Locate the cell with the specified text and output its [X, Y] center coordinate. 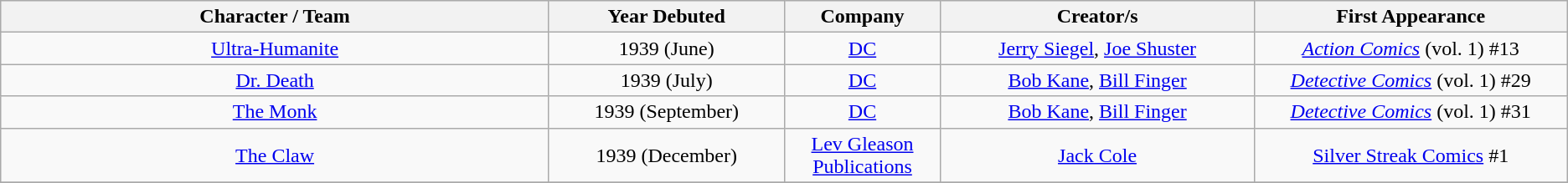
1939 (July) [667, 80]
Jack Cole [1097, 155]
Detective Comics (vol. 1) #29 [1411, 80]
1939 (December) [667, 155]
Dr. Death [275, 80]
Character / Team [275, 17]
Action Comics (vol. 1) #13 [1411, 48]
Lev Gleason Publications [863, 155]
Jerry Siegel, Joe Shuster [1097, 48]
1939 (September) [667, 112]
Detective Comics (vol. 1) #31 [1411, 112]
1939 (June) [667, 48]
Year Debuted [667, 17]
Silver Streak Comics #1 [1411, 155]
The Monk [275, 112]
The Claw [275, 155]
Ultra-Humanite [275, 48]
Company [863, 17]
First Appearance [1411, 17]
Creator/s [1097, 17]
